Capture the cell that displays the provided text and extract its [x, y] central coordinate. 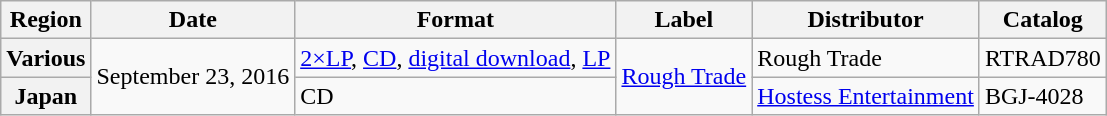
September 23, 2016 [193, 77]
Distributor [866, 20]
Format [456, 20]
RTRAD780 [1042, 58]
Japan [46, 96]
CD [456, 96]
Date [193, 20]
BGJ-4028 [1042, 96]
Region [46, 20]
Various [46, 58]
Catalog [1042, 20]
2×LP, CD, digital download, LP [456, 58]
Label [684, 20]
Hostess Entertainment [866, 96]
